Capture the cell that displays the provided text and extract its (x, y) central coordinate. 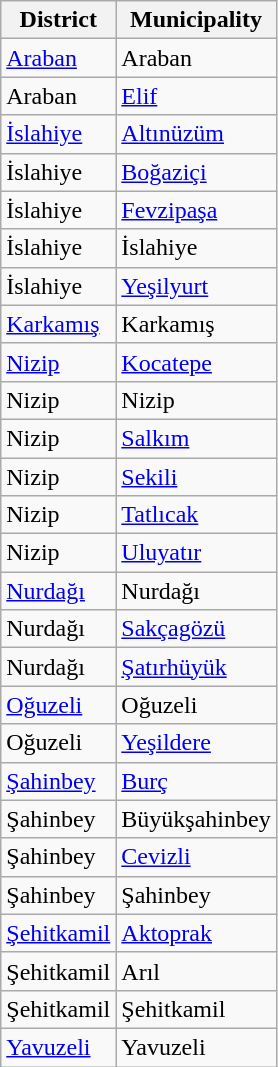
Burç (196, 781)
Arıl (196, 971)
Boğaziçi (196, 172)
Cevizli (196, 857)
Sakçagözü (196, 629)
Municipality (196, 20)
Yeşildere (196, 743)
Büyükşahinbey (196, 819)
Sekili (196, 477)
Fevzipaşa (196, 210)
Uluyatır (196, 553)
Aktoprak (196, 933)
Şatırhüyük (196, 667)
Tatlıcak (196, 515)
Yeşilyurt (196, 286)
Altınüzüm (196, 134)
Kocatepe (196, 362)
District (58, 20)
Salkım (196, 438)
Elif (196, 96)
